Detect which cell encompasses the target text, then output its [X, Y] center coordinate. 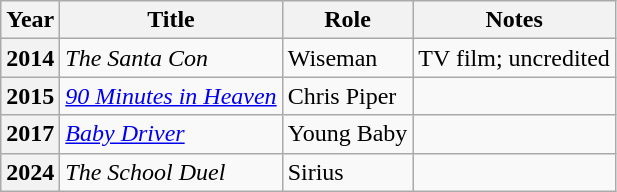
2024 [30, 172]
2014 [30, 58]
Chris Piper [348, 96]
2015 [30, 96]
Wiseman [348, 58]
Young Baby [348, 134]
Baby Driver [171, 134]
The School Duel [171, 172]
Year [30, 20]
The Santa Con [171, 58]
TV film; uncredited [514, 58]
Notes [514, 20]
Role [348, 20]
Sirius [348, 172]
2017 [30, 134]
90 Minutes in Heaven [171, 96]
Title [171, 20]
